Pinpoint the cell where the given text exists, returning its (x, y) midpoint coordinate. 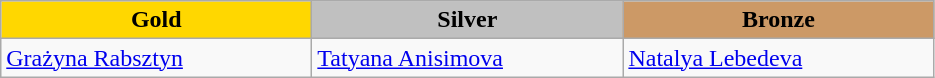
Natalya Lebedeva (778, 58)
Silver (468, 20)
Tatyana Anisimova (468, 58)
Gold (156, 20)
Bronze (778, 20)
Grażyna Rabsztyn (156, 58)
